Provide the (x, y) coordinate of the cell's center where the given text is located.  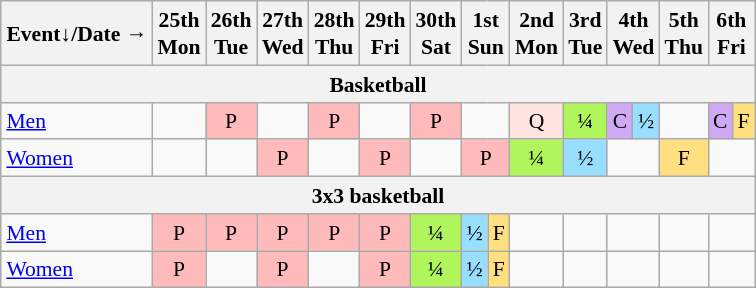
6thFri (732, 33)
2ndMon (536, 33)
4thWed (633, 33)
30thSat (436, 33)
1stSun (485, 33)
26thTue (232, 33)
3rdTue (585, 33)
27thWed (283, 33)
Event↓/Date → (76, 33)
Q (536, 120)
3x3 basketball (378, 194)
28thThu (334, 33)
Basketball (378, 84)
25thMon (178, 33)
5thThu (684, 33)
29thFri (386, 33)
